Provide the [x, y] coordinate of the cell's center where the given text is located.  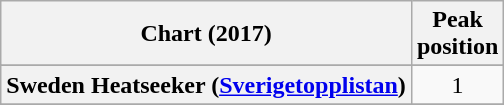
Chart (2017) [206, 34]
Sweden Heatseeker (Sverigetopplistan) [206, 85]
Peak position [457, 34]
1 [457, 85]
